Search for the cell housing the specified text and yield its (X, Y) center coordinate. 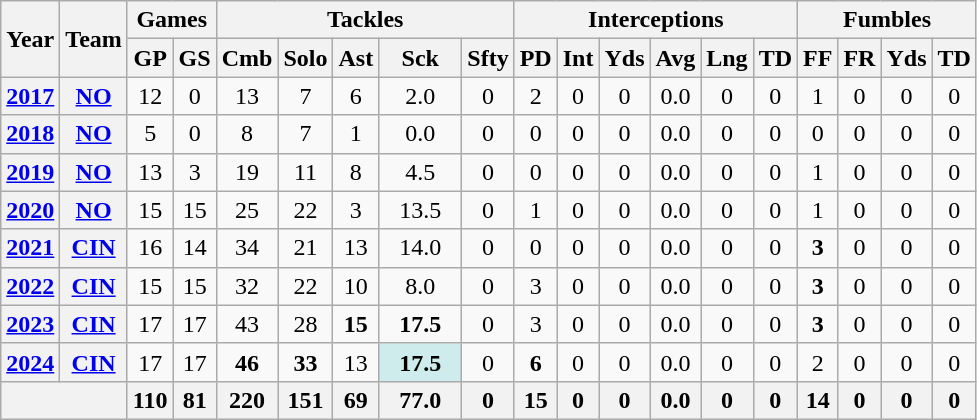
GS (194, 58)
2020 (30, 210)
Team (94, 39)
33 (306, 362)
14.0 (420, 248)
81 (194, 400)
151 (306, 400)
46 (247, 362)
2021 (30, 248)
Cmb (247, 58)
2024 (30, 362)
43 (247, 324)
Sfty (488, 58)
69 (356, 400)
220 (247, 400)
4.5 (420, 172)
32 (247, 286)
28 (306, 324)
2.0 (420, 96)
2023 (30, 324)
13.5 (420, 210)
Year (30, 39)
Ast (356, 58)
Sck (420, 58)
Interceptions (656, 20)
Games (172, 20)
Fumbles (888, 20)
25 (247, 210)
2022 (30, 286)
5 (150, 134)
10 (356, 286)
Tackles (365, 20)
2018 (30, 134)
PD (536, 58)
110 (150, 400)
FF (818, 58)
GP (150, 58)
FR (860, 58)
Int (578, 58)
2017 (30, 96)
16 (150, 248)
11 (306, 172)
Lng (727, 58)
8.0 (420, 286)
34 (247, 248)
2019 (30, 172)
Avg (676, 58)
77.0 (420, 400)
12 (150, 96)
19 (247, 172)
Solo (306, 58)
21 (306, 248)
